Identify which cell holds the provided text, then report its (X, Y) central coordinate. 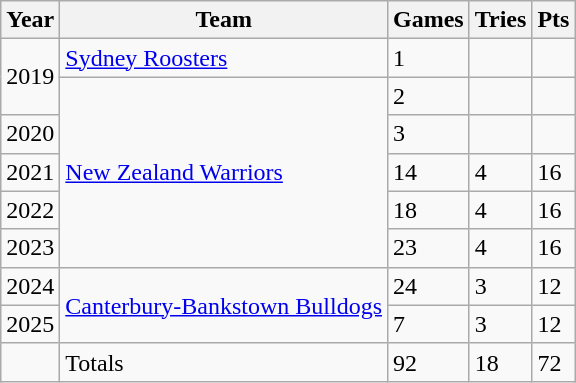
Canterbury-Bankstown Bulldogs (224, 305)
Totals (224, 362)
24 (429, 286)
2022 (30, 210)
Pts (554, 20)
72 (554, 362)
2021 (30, 172)
7 (429, 324)
Year (30, 20)
2 (429, 96)
Sydney Roosters (224, 58)
92 (429, 362)
2024 (30, 286)
Team (224, 20)
2020 (30, 134)
Tries (500, 20)
14 (429, 172)
23 (429, 248)
Games (429, 20)
New Zealand Warriors (224, 172)
1 (429, 58)
2023 (30, 248)
2025 (30, 324)
2019 (30, 77)
